Pinpoint the cell where the given text exists, returning its [x, y] midpoint coordinate. 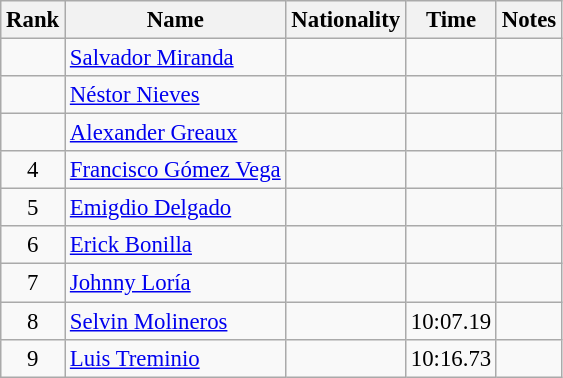
Name [176, 20]
6 [33, 245]
7 [33, 283]
Alexander Greaux [176, 133]
Erick Bonilla [176, 245]
Rank [33, 20]
Emigdio Delgado [176, 208]
4 [33, 170]
10:16.73 [450, 358]
Selvin Molineros [176, 321]
Notes [528, 20]
8 [33, 321]
Time [450, 20]
Salvador Miranda [176, 58]
10:07.19 [450, 321]
Luis Treminio [176, 358]
9 [33, 358]
Néstor Nieves [176, 95]
Johnny Loría [176, 283]
5 [33, 208]
Francisco Gómez Vega [176, 170]
Nationality [346, 20]
